Locate the cell with the specified text and output its [x, y] center coordinate. 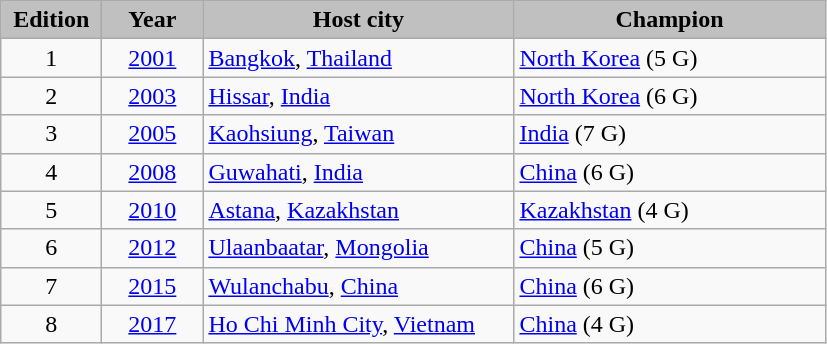
2001 [152, 58]
Host city [358, 20]
2003 [152, 96]
Astana, Kazakhstan [358, 210]
2008 [152, 172]
Bangkok, Thailand [358, 58]
3 [52, 134]
Ulaanbaatar, Mongolia [358, 248]
North Korea (6 G) [670, 96]
2010 [152, 210]
Hissar, India [358, 96]
5 [52, 210]
Guwahati, India [358, 172]
2017 [152, 324]
7 [52, 286]
2012 [152, 248]
1 [52, 58]
Ho Chi Minh City, Vietnam [358, 324]
6 [52, 248]
4 [52, 172]
Edition [52, 20]
2005 [152, 134]
Champion [670, 20]
Kazakhstan (4 G) [670, 210]
China (4 G) [670, 324]
North Korea (5 G) [670, 58]
Year [152, 20]
2 [52, 96]
Wulanchabu, China [358, 286]
Kaohsiung, Taiwan [358, 134]
India (7 G) [670, 134]
8 [52, 324]
2015 [152, 286]
China (5 G) [670, 248]
